Capture the cell that displays the provided text and extract its [X, Y] central coordinate. 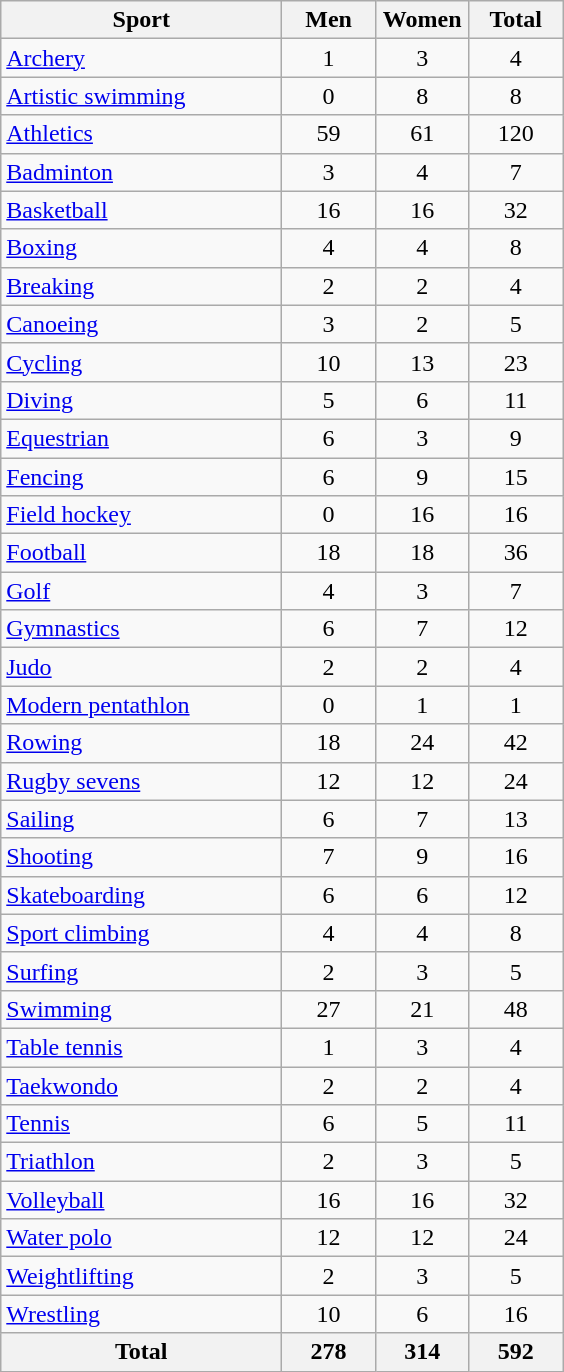
Sport [142, 20]
592 [516, 1352]
21 [422, 1009]
48 [516, 1009]
Swimming [142, 1009]
Water polo [142, 1238]
Modern pentathlon [142, 705]
120 [516, 134]
Boxing [142, 248]
Sport climbing [142, 933]
Football [142, 553]
Archery [142, 58]
36 [516, 553]
42 [516, 743]
61 [422, 134]
Athletics [142, 134]
Rowing [142, 743]
27 [329, 1009]
Breaking [142, 286]
Cycling [142, 362]
Tennis [142, 1124]
Field hockey [142, 515]
314 [422, 1352]
23 [516, 362]
Gymnastics [142, 629]
Equestrian [142, 438]
Golf [142, 591]
Diving [142, 400]
Sailing [142, 819]
278 [329, 1352]
Table tennis [142, 1047]
Weightlifting [142, 1276]
Skateboarding [142, 895]
Women [422, 20]
Badminton [142, 172]
Taekwondo [142, 1085]
Shooting [142, 857]
15 [516, 477]
Fencing [142, 477]
Artistic swimming [142, 96]
Canoeing [142, 324]
59 [329, 134]
Volleyball [142, 1200]
Basketball [142, 210]
Triathlon [142, 1162]
Wrestling [142, 1314]
Judo [142, 667]
Men [329, 20]
Rugby sevens [142, 781]
Surfing [142, 971]
